Scan for the cell matching the given text and deliver its (X, Y) coordinate at center. 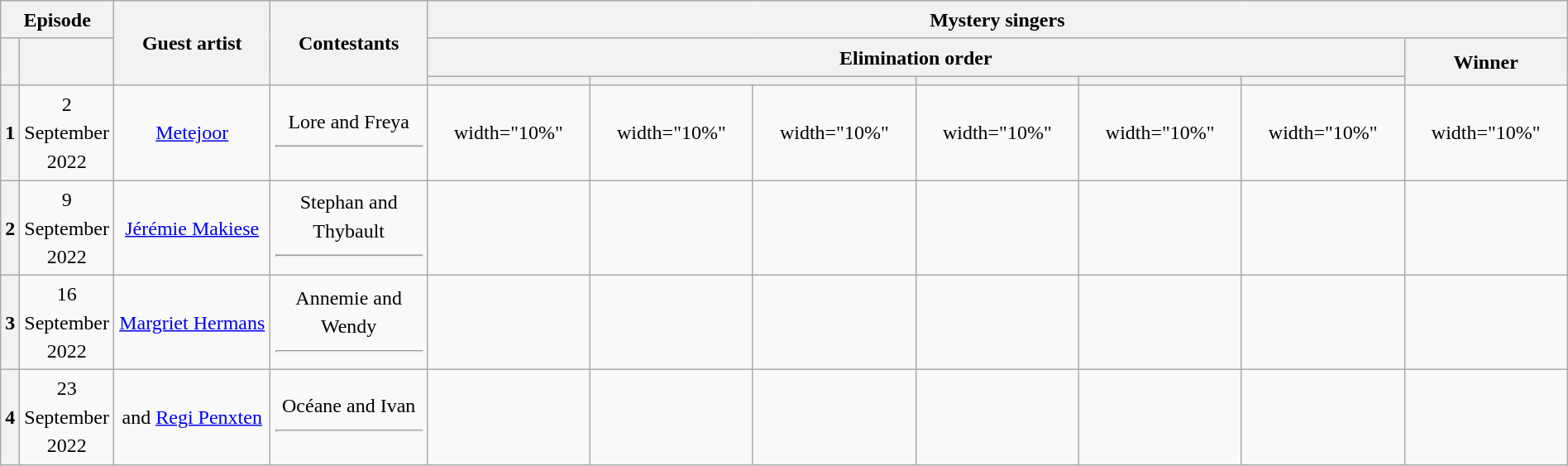
Jérémie Makiese (192, 228)
Océane and Ivan (349, 417)
Margriet Hermans (192, 323)
Guest artist (192, 43)
and Regi Penxten (192, 417)
4 (10, 417)
23 September 2022 (67, 417)
Contestants (349, 43)
Lore and Freya (349, 132)
1 (10, 132)
Winner (1485, 61)
Mystery singers (997, 20)
2 (10, 228)
Stephan and Thybault (349, 228)
9 September 2022 (67, 228)
Episode (58, 20)
2 September 2022 (67, 132)
Annemie and Wendy (349, 323)
16 September 2022 (67, 323)
3 (10, 323)
Elimination order (915, 57)
Metejoor (192, 132)
